Find where the given text appears and provide that cell's center as [X, Y] coordinate. 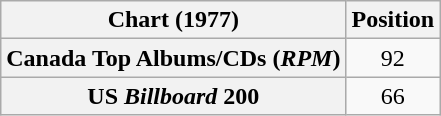
Chart (1977) [174, 20]
Position [393, 20]
US Billboard 200 [174, 96]
Canada Top Albums/CDs (RPM) [174, 58]
66 [393, 96]
92 [393, 58]
